Detect which cell encompasses the target text, then output its [x, y] center coordinate. 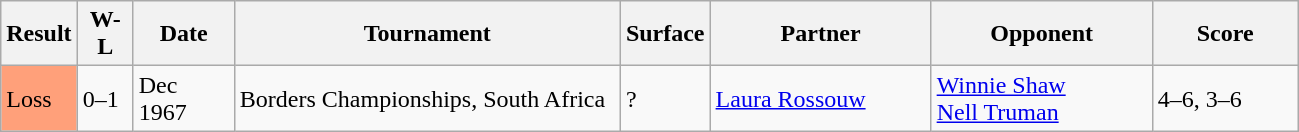
Date [184, 34]
4–6, 3–6 [1225, 98]
Dec 1967 [184, 98]
Loss [39, 98]
0–1 [105, 98]
Winnie Shaw Nell Truman [1042, 98]
Surface [665, 34]
Borders Championships, South Africa [427, 98]
Laura Rossouw [820, 98]
Partner [820, 34]
W-L [105, 34]
Score [1225, 34]
Opponent [1042, 34]
Result [39, 34]
? [665, 98]
Tournament [427, 34]
